Locate the cell with the specified text and output its [x, y] center coordinate. 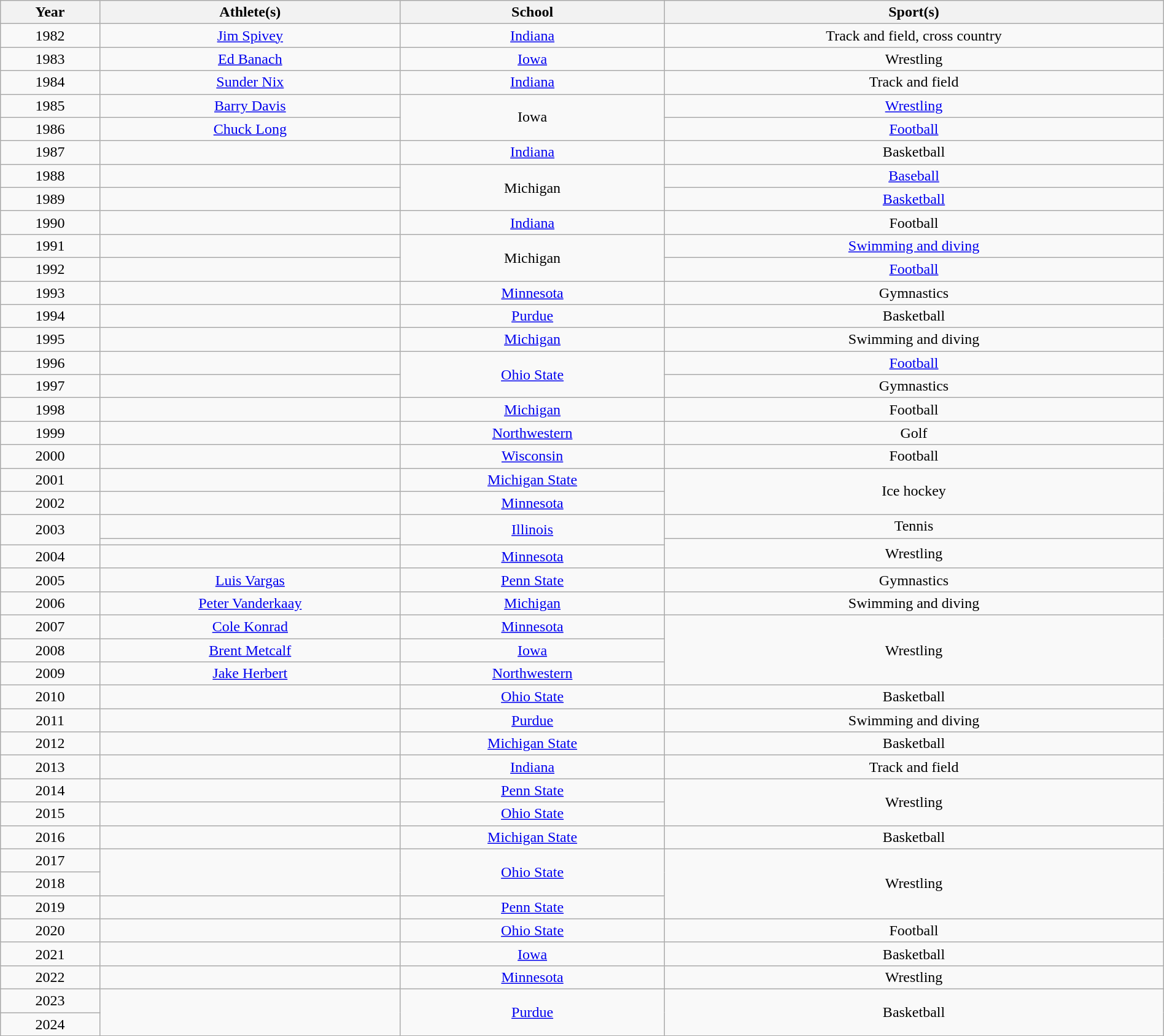
2018 [50, 884]
2000 [50, 456]
Golf [914, 433]
2014 [50, 790]
1997 [50, 386]
Track and field, cross country [914, 36]
1994 [50, 316]
2010 [50, 697]
2007 [50, 626]
Jake Herbert [250, 674]
2015 [50, 814]
Jim Spivey [250, 36]
Illinois [532, 529]
1988 [50, 176]
Ed Banach [250, 59]
2016 [50, 837]
1993 [50, 293]
1990 [50, 222]
1991 [50, 246]
Sunder Nix [250, 82]
2001 [50, 480]
1996 [50, 363]
Brent Metcalf [250, 650]
2004 [50, 556]
Wisconsin [532, 456]
Tennis [914, 526]
Ice hockey [914, 491]
2008 [50, 650]
2012 [50, 744]
Barry Davis [250, 106]
Cole Konrad [250, 626]
1999 [50, 433]
2017 [50, 860]
Luis Vargas [250, 580]
2009 [50, 674]
2005 [50, 580]
2019 [50, 907]
Sport(s) [914, 12]
1983 [50, 59]
2023 [50, 1000]
1992 [50, 269]
2006 [50, 603]
2003 [50, 529]
1982 [50, 36]
1998 [50, 410]
Peter Vanderkaay [250, 603]
2022 [50, 977]
2002 [50, 503]
2011 [50, 720]
Athlete(s) [250, 12]
Baseball [914, 176]
2013 [50, 767]
1995 [50, 340]
Chuck Long [250, 129]
Year [50, 12]
1986 [50, 129]
2024 [50, 1024]
2020 [50, 930]
1984 [50, 82]
1987 [50, 152]
2021 [50, 954]
1989 [50, 199]
School [532, 12]
1985 [50, 106]
